Return [X, Y] of the center of cell containing provided text 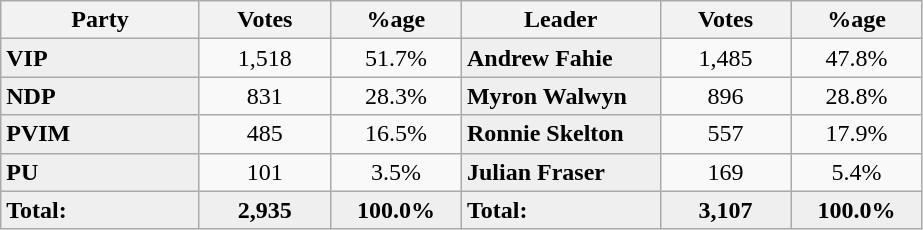
Julian Fraser [560, 172]
169 [726, 172]
2,935 [264, 210]
51.7% [396, 58]
3.5% [396, 172]
1,485 [726, 58]
Leader [560, 20]
Andrew Fahie [560, 58]
PVIM [100, 134]
28.3% [396, 96]
896 [726, 96]
5.4% [856, 172]
Myron Walwyn [560, 96]
101 [264, 172]
28.8% [856, 96]
NDP [100, 96]
PU [100, 172]
Ronnie Skelton [560, 134]
16.5% [396, 134]
3,107 [726, 210]
17.9% [856, 134]
557 [726, 134]
485 [264, 134]
Party [100, 20]
1,518 [264, 58]
831 [264, 96]
47.8% [856, 58]
VIP [100, 58]
